Determine the [X, Y] coordinate at the center of the cell enclosing the given text.  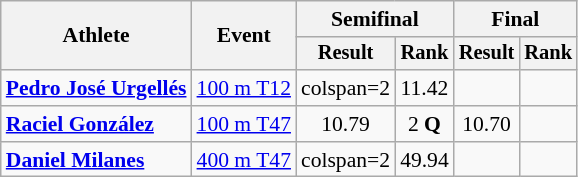
Pedro José Urgellés [96, 88]
100 m T47 [244, 124]
10.70 [487, 124]
Athlete [96, 36]
10.79 [346, 124]
Event [244, 36]
colspan=2 [346, 88]
11.42 [424, 88]
Raciel González [96, 124]
Final [516, 19]
2 Q [424, 124]
Semifinal [375, 19]
100 m T12 [244, 88]
